Extract the [x, y] coordinate from the center of the cell holding the provided text.  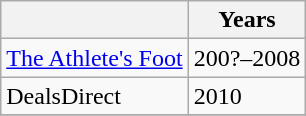
200?–2008 [247, 58]
Years [247, 20]
DealsDirect [94, 96]
2010 [247, 96]
The Athlete's Foot [94, 58]
